Identify which cell holds the provided text, then report its (x, y) central coordinate. 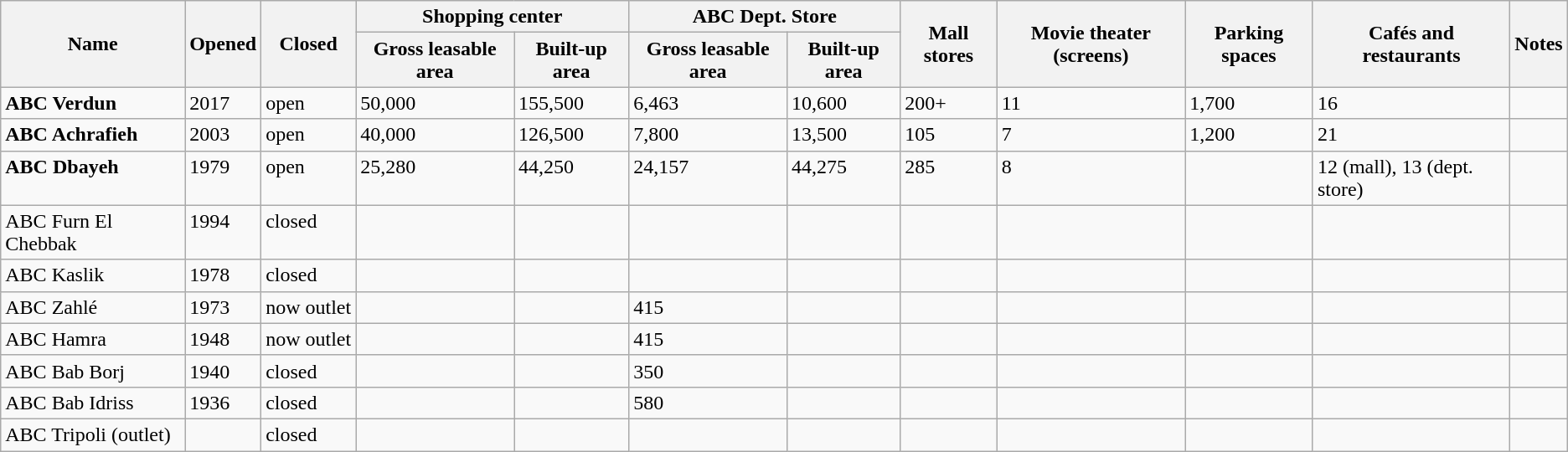
Name (93, 44)
ABC Bab Borj (93, 371)
10,600 (844, 103)
ABC Dbayeh (93, 177)
200+ (948, 103)
7 (1091, 135)
2017 (223, 103)
Parking spaces (1250, 44)
16 (1411, 103)
1948 (223, 339)
350 (709, 371)
1,200 (1250, 135)
40,000 (436, 135)
ABC Bab Idriss (93, 403)
Opened (223, 44)
ABC Tripoli (outlet) (93, 434)
25,280 (436, 177)
1978 (223, 275)
1936 (223, 403)
580 (709, 403)
1973 (223, 307)
21 (1411, 135)
ABC Kaslik (93, 275)
155,500 (571, 103)
8 (1091, 177)
ABC Zahlé (93, 307)
285 (948, 177)
ABC Hamra (93, 339)
1979 (223, 177)
ABC Furn El Chebbak (93, 233)
Shopping center (493, 17)
50,000 (436, 103)
Mall stores (948, 44)
Closed (308, 44)
Cafés and restaurants (1411, 44)
126,500 (571, 135)
24,157 (709, 177)
Movie theater (screens) (1091, 44)
44,275 (844, 177)
1994 (223, 233)
1940 (223, 371)
Notes (1540, 44)
12 (mall), 13 (dept. store) (1411, 177)
2003 (223, 135)
13,500 (844, 135)
7,800 (709, 135)
ABC Dept. Store (765, 17)
ABC Verdun (93, 103)
11 (1091, 103)
1,700 (1250, 103)
6,463 (709, 103)
ABC Achrafieh (93, 135)
44,250 (571, 177)
105 (948, 135)
